Provide the [x, y] coordinate of the cell's center where the given text is located.  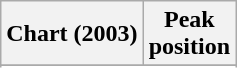
Peakposition [189, 34]
Chart (2003) [72, 34]
